Determine the (x, y) coordinate at the center of the cell enclosing the given text.  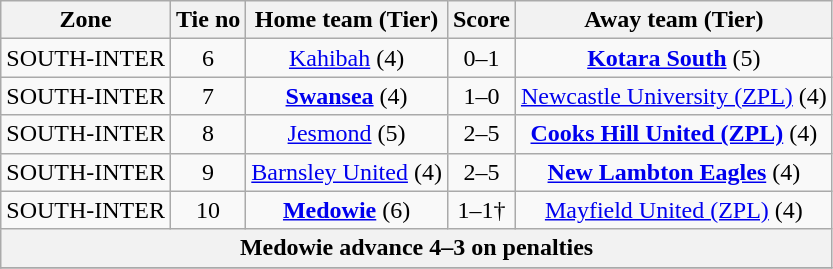
Cooks Hill United (ZPL) (4) (674, 134)
Medowie (6) (347, 210)
Away team (Tier) (674, 20)
New Lambton Eagles (4) (674, 172)
Jesmond (5) (347, 134)
1–1† (481, 210)
Barnsley United (4) (347, 172)
Kahibah (4) (347, 58)
Zone (86, 20)
0–1 (481, 58)
1–0 (481, 96)
Home team (Tier) (347, 20)
Kotara South (5) (674, 58)
Score (481, 20)
Medowie advance 4–3 on penalties (417, 248)
Newcastle University (ZPL) (4) (674, 96)
7 (208, 96)
Swansea (4) (347, 96)
6 (208, 58)
10 (208, 210)
9 (208, 172)
Mayfield United (ZPL) (4) (674, 210)
8 (208, 134)
Tie no (208, 20)
